Return [X, Y] of the center of cell containing provided text 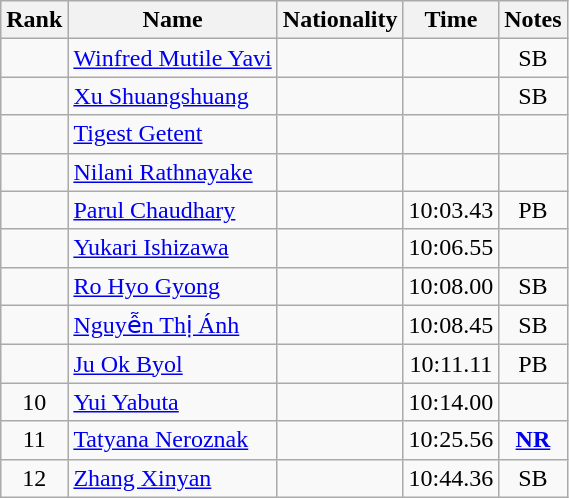
Tatyana Neroznak [172, 440]
10:03.43 [451, 210]
Winfred Mutile Yavi [172, 58]
Nationality [340, 20]
10:06.55 [451, 248]
Nguyễn Thị Ánh [172, 325]
10:44.36 [451, 478]
10:11.11 [451, 364]
Ju Ok Byol [172, 364]
Xu Shuangshuang [172, 96]
Ro Hyo Gyong [172, 286]
11 [34, 440]
Parul Chaudhary [172, 210]
Yukari Ishizawa [172, 248]
12 [34, 478]
10:14.00 [451, 402]
Zhang Xinyan [172, 478]
Yui Yabuta [172, 402]
Nilani Rathnayake [172, 172]
Time [451, 20]
10:08.00 [451, 286]
10:25.56 [451, 440]
Notes [533, 20]
10:08.45 [451, 325]
Rank [34, 20]
10 [34, 402]
Tigest Getent [172, 134]
NR [533, 440]
Name [172, 20]
